Provide the (x, y) coordinate of the cell's center where the given text is located.  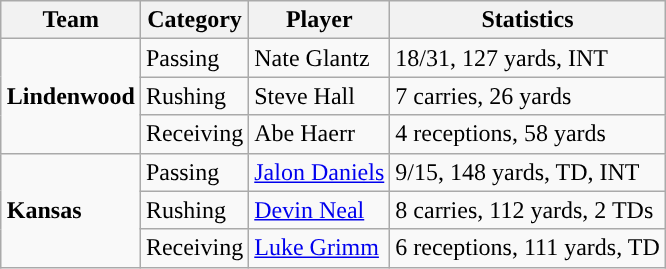
Category (194, 20)
Abe Haerr (320, 134)
9/15, 148 yards, TD, INT (528, 172)
Devin Neal (320, 210)
4 receptions, 58 yards (528, 134)
7 carries, 26 yards (528, 96)
Lindenwood (70, 96)
6 receptions, 111 yards, TD (528, 248)
Jalon Daniels (320, 172)
18/31, 127 yards, INT (528, 58)
Luke Grimm (320, 248)
Team (70, 20)
Kansas (70, 210)
Statistics (528, 20)
8 carries, 112 yards, 2 TDs (528, 210)
Nate Glantz (320, 58)
Player (320, 20)
Steve Hall (320, 96)
